Detect which cell encompasses the target text, then output its [x, y] center coordinate. 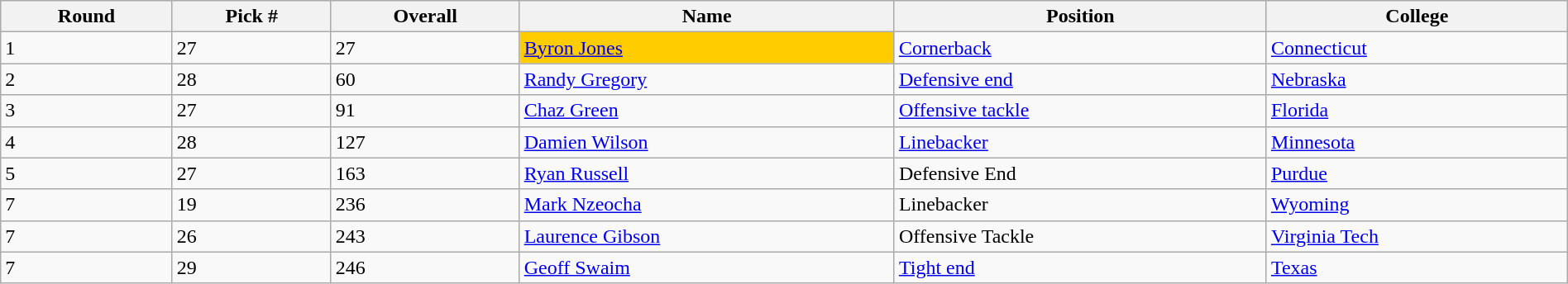
5 [87, 173]
Position [1080, 17]
60 [425, 79]
Name [706, 17]
Nebraska [1417, 79]
19 [251, 205]
Damien Wilson [706, 142]
4 [87, 142]
Minnesota [1417, 142]
Florida [1417, 111]
Connecticut [1417, 48]
127 [425, 142]
Texas [1417, 267]
Ryan Russell [706, 173]
Cornerback [1080, 48]
College [1417, 17]
Randy Gregory [706, 79]
Virginia Tech [1417, 236]
Pick # [251, 17]
236 [425, 205]
Defensive End [1080, 173]
Mark Nzeocha [706, 205]
Round [87, 17]
Laurence Gibson [706, 236]
163 [425, 173]
Tight end [1080, 267]
Offensive tackle [1080, 111]
29 [251, 267]
Overall [425, 17]
Offensive Tackle [1080, 236]
Wyoming [1417, 205]
Byron Jones [706, 48]
243 [425, 236]
Geoff Swaim [706, 267]
246 [425, 267]
Chaz Green [706, 111]
2 [87, 79]
Defensive end [1080, 79]
1 [87, 48]
26 [251, 236]
3 [87, 111]
Purdue [1417, 173]
91 [425, 111]
